Locate the cell with the specified text and output its [X, Y] center coordinate. 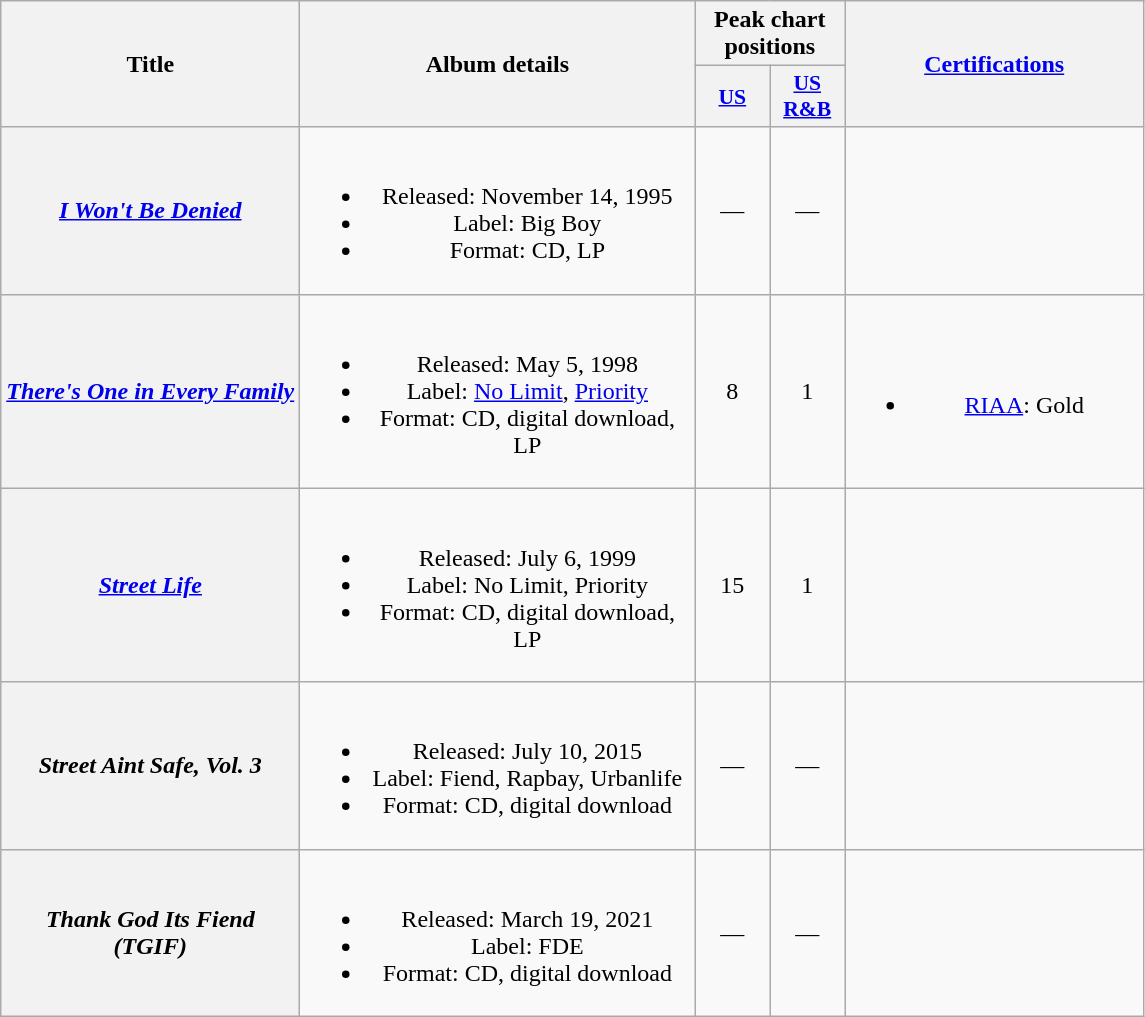
Street Aint Safe, Vol. 3 [150, 766]
US R&B [808, 96]
Peak chart positions [770, 34]
RIAA: Gold [994, 391]
I Won't Be Denied [150, 210]
Released: July 6, 1999Label: No Limit, PriorityFormat: CD, digital download, LP [498, 585]
Street Life [150, 585]
US [732, 96]
Released: November 14, 1995Label: Big BoyFormat: CD, LP [498, 210]
Title [150, 64]
Album details [498, 64]
There's One in Every Family [150, 391]
15 [732, 585]
Released: July 10, 2015Label: Fiend, Rapbay, UrbanlifeFormat: CD, digital download [498, 766]
Certifications [994, 64]
Thank God Its Fiend (TGIF) [150, 932]
8 [732, 391]
Released: May 5, 1998Label: No Limit, PriorityFormat: CD, digital download, LP [498, 391]
Released: March 19, 2021Label: FDEFormat: CD, digital download [498, 932]
